From the cell containing the given text, extract its center point as [x, y] coordinate. 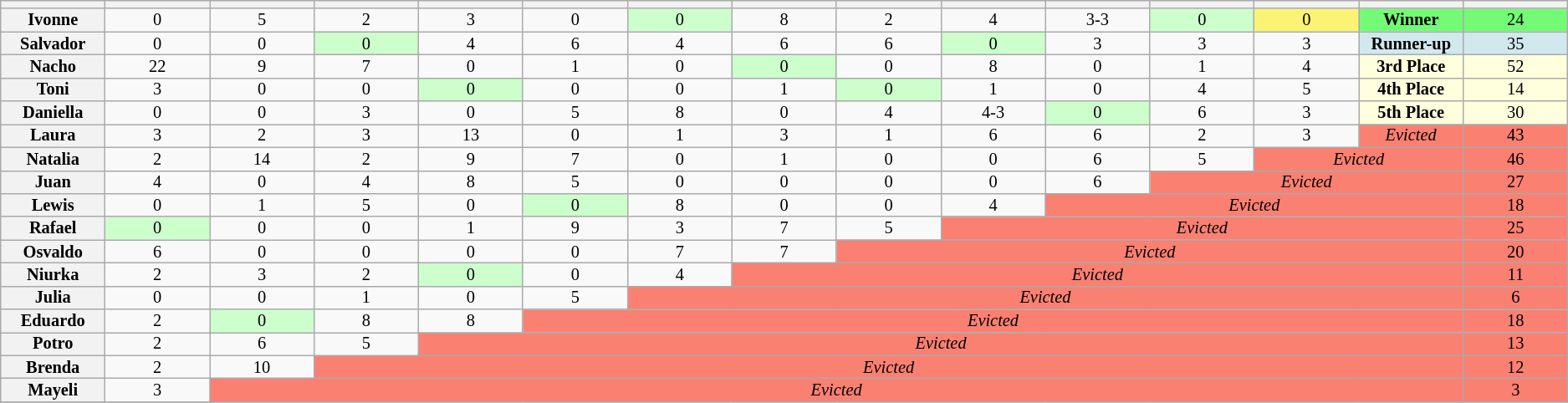
43 [1515, 135]
Nacho [54, 66]
Potro [54, 344]
Mayeli [54, 390]
25 [1515, 228]
Runner-up [1412, 43]
52 [1515, 66]
Niurka [54, 274]
5th Place [1412, 113]
Daniella [54, 113]
24 [1515, 20]
Laura [54, 135]
3rd Place [1412, 66]
35 [1515, 43]
4th Place [1412, 89]
46 [1515, 159]
10 [263, 367]
Osvaldo [54, 252]
Natalia [54, 159]
20 [1515, 252]
Julia [54, 298]
Salvador [54, 43]
Lewis [54, 205]
22 [157, 66]
30 [1515, 113]
Ivonne [54, 20]
4-3 [993, 113]
Winner [1412, 20]
Rafael [54, 228]
11 [1515, 274]
27 [1515, 182]
3-3 [1097, 20]
Brenda [54, 367]
12 [1515, 367]
Juan [54, 182]
Eduardo [54, 321]
Toni [54, 89]
